Return [X, Y] of the center of cell containing provided text 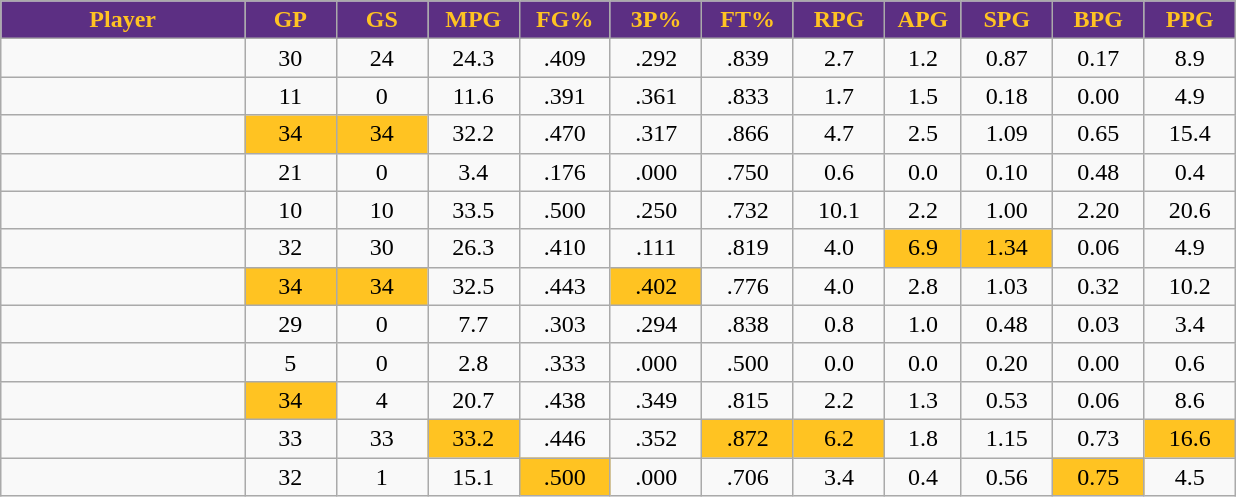
FG% [564, 20]
.317 [656, 134]
.839 [748, 58]
.409 [564, 58]
GP [290, 20]
32.5 [474, 286]
0.53 [1006, 400]
15.4 [1190, 134]
0.73 [1098, 438]
.446 [564, 438]
11 [290, 96]
1.09 [1006, 134]
.349 [656, 400]
.866 [748, 134]
3P% [656, 20]
1.34 [1006, 248]
.732 [748, 210]
2.20 [1098, 210]
2.5 [923, 134]
.333 [564, 362]
33.2 [474, 438]
BPG [1098, 20]
24 [382, 58]
0.03 [1098, 324]
.303 [564, 324]
0.17 [1098, 58]
1.5 [923, 96]
.111 [656, 248]
7.7 [474, 324]
6.2 [838, 438]
0.20 [1006, 362]
1.00 [1006, 210]
4.5 [1190, 477]
.833 [748, 96]
6.9 [923, 248]
0.32 [1098, 286]
RPG [838, 20]
MPG [474, 20]
8.9 [1190, 58]
1.2 [923, 58]
32.2 [474, 134]
1.15 [1006, 438]
4.7 [838, 134]
29 [290, 324]
.750 [748, 172]
16.6 [1190, 438]
10.1 [838, 210]
FT% [748, 20]
.250 [656, 210]
Player [123, 20]
.438 [564, 400]
.176 [564, 172]
33.5 [474, 210]
APG [923, 20]
PPG [1190, 20]
1.7 [838, 96]
.776 [748, 286]
1.0 [923, 324]
0.75 [1098, 477]
.443 [564, 286]
SPG [1006, 20]
24.3 [474, 58]
0.65 [1098, 134]
.292 [656, 58]
.872 [748, 438]
1.8 [923, 438]
26.3 [474, 248]
4 [382, 400]
.819 [748, 248]
.352 [656, 438]
15.1 [474, 477]
.410 [564, 248]
0.56 [1006, 477]
20.7 [474, 400]
10.2 [1190, 286]
0.8 [838, 324]
.361 [656, 96]
11.6 [474, 96]
2.7 [838, 58]
.391 [564, 96]
GS [382, 20]
5 [290, 362]
8.6 [1190, 400]
.815 [748, 400]
.838 [748, 324]
0.10 [1006, 172]
.706 [748, 477]
1 [382, 477]
0.18 [1006, 96]
.402 [656, 286]
1.3 [923, 400]
21 [290, 172]
0.87 [1006, 58]
.470 [564, 134]
.294 [656, 324]
20.6 [1190, 210]
1.03 [1006, 286]
